Capture the cell that displays the provided text and extract its (x, y) central coordinate. 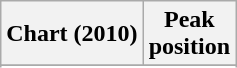
Chart (2010) (72, 34)
Peak position (189, 34)
